Search for the cell housing the specified text and yield its [X, Y] center coordinate. 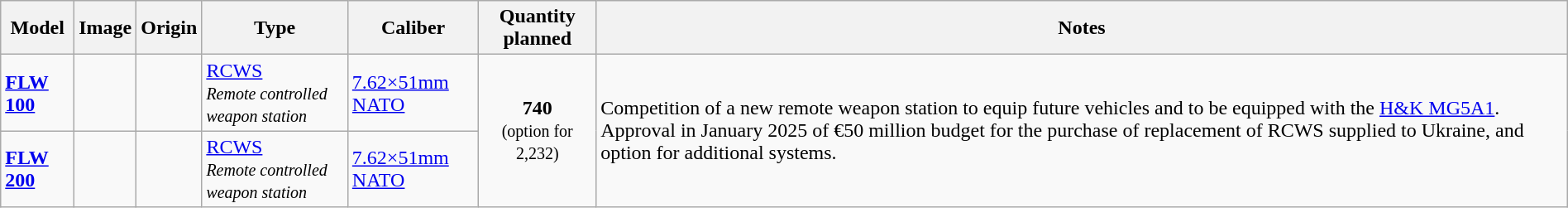
Origin [169, 28]
Notes [1082, 28]
Type [275, 28]
Image [106, 28]
FLW 100 [38, 93]
FLW 200 [38, 169]
Quantity planned [538, 28]
740(option for 2,232) [538, 131]
Caliber [413, 28]
Model [38, 28]
